Return the (x, y) coordinate for the center point of the cell that contains the specified text.  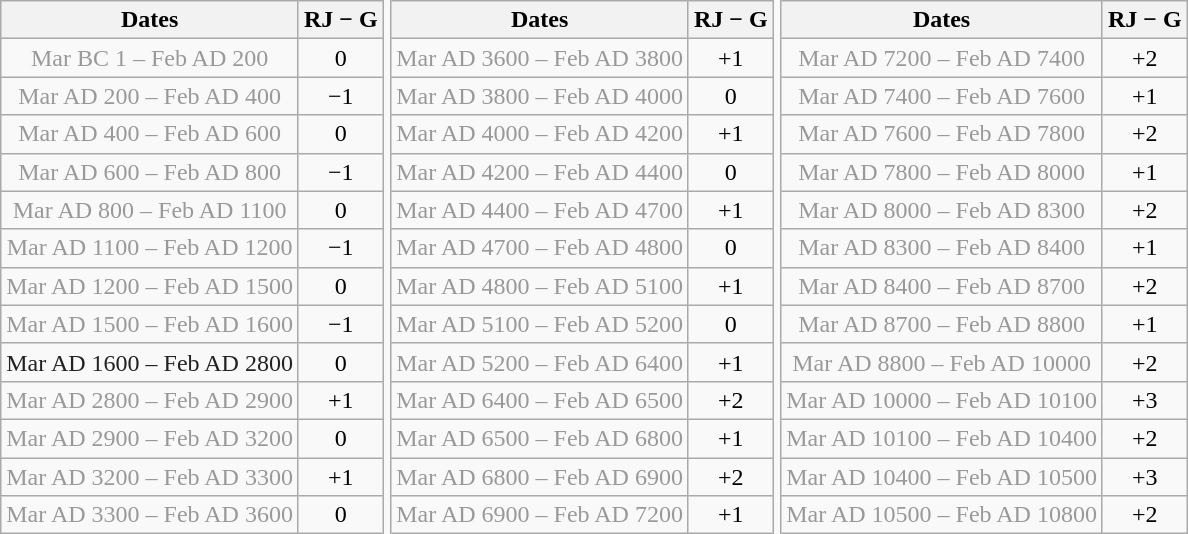
Mar AD 3300 – Feb AD 3600 (150, 515)
Mar AD 10500 – Feb AD 10800 (942, 515)
Mar AD 7200 – Feb AD 7400 (942, 58)
Mar AD 8300 – Feb AD 8400 (942, 248)
Mar AD 10400 – Feb AD 10500 (942, 477)
Mar AD 800 – Feb AD 1100 (150, 210)
Mar AD 6400 – Feb AD 6500 (540, 400)
Mar AD 8400 – Feb AD 8700 (942, 286)
Mar AD 2900 – Feb AD 3200 (150, 438)
Mar AD 7600 – Feb AD 7800 (942, 134)
Mar AD 6500 – Feb AD 6800 (540, 438)
Mar AD 200 – Feb AD 400 (150, 96)
Mar AD 3800 – Feb AD 4000 (540, 96)
Mar AD 6900 – Feb AD 7200 (540, 515)
Mar AD 1500 – Feb AD 1600 (150, 324)
Mar AD 1200 – Feb AD 1500 (150, 286)
Mar AD 5200 – Feb AD 6400 (540, 362)
Mar AD 7400 – Feb AD 7600 (942, 96)
Mar AD 3600 – Feb AD 3800 (540, 58)
Mar AD 7800 – Feb AD 8000 (942, 172)
Mar AD 3200 – Feb AD 3300 (150, 477)
Mar AD 8800 – Feb AD 10000 (942, 362)
Mar AD 8000 – Feb AD 8300 (942, 210)
Mar AD 8700 – Feb AD 8800 (942, 324)
Mar AD 4200 – Feb AD 4400 (540, 172)
Mar AD 1100 – Feb AD 1200 (150, 248)
Mar AD 4700 – Feb AD 4800 (540, 248)
Mar AD 400 – Feb AD 600 (150, 134)
Mar AD 10100 – Feb AD 10400 (942, 438)
Mar AD 10000 – Feb AD 10100 (942, 400)
Mar AD 1600 – Feb AD 2800 (150, 362)
Mar BC 1 – Feb AD 200 (150, 58)
Mar AD 4400 – Feb AD 4700 (540, 210)
Mar AD 600 – Feb AD 800 (150, 172)
Mar AD 5100 – Feb AD 5200 (540, 324)
Mar AD 4800 – Feb AD 5100 (540, 286)
Mar AD 6800 – Feb AD 6900 (540, 477)
Mar AD 2800 – Feb AD 2900 (150, 400)
Mar AD 4000 – Feb AD 4200 (540, 134)
